Extract the [X, Y] coordinate from the center of the cell holding the provided text.  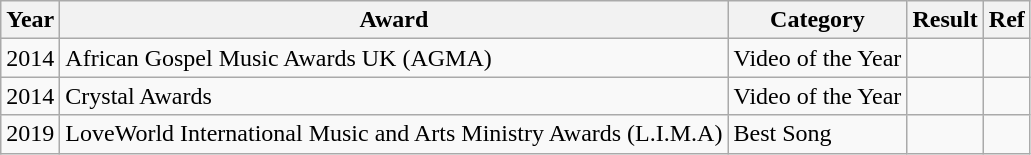
Year [30, 20]
Award [394, 20]
Best Song [818, 134]
Crystal Awards [394, 96]
African Gospel Music Awards UK (AGMA) [394, 58]
2019 [30, 134]
LoveWorld International Music and Arts Ministry Awards (L.I.M.A) [394, 134]
Category [818, 20]
Result [945, 20]
Ref [1006, 20]
